Provide the [x, y] coordinate of the cell's center where the given text is located.  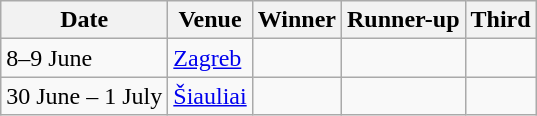
Date [84, 20]
Šiauliai [210, 96]
Third [500, 20]
Zagreb [210, 58]
Runner-up [404, 20]
Venue [210, 20]
8–9 June [84, 58]
Winner [296, 20]
30 June – 1 July [84, 96]
